Detect which cell encompasses the target text, then output its [x, y] center coordinate. 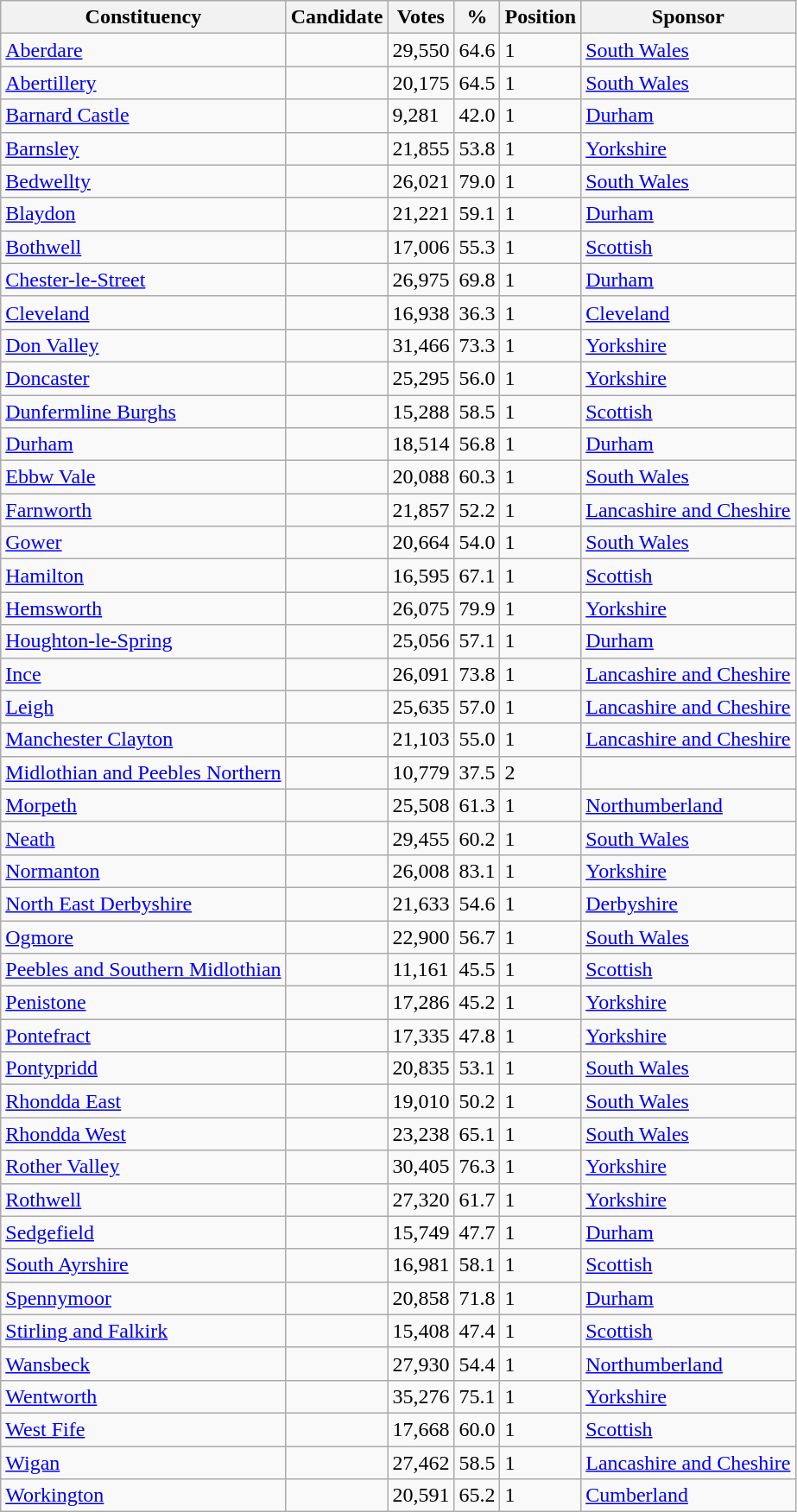
53.8 [477, 148]
20,088 [421, 477]
30,405 [421, 1167]
21,633 [421, 904]
Bothwell [143, 247]
Votes [421, 17]
79.0 [477, 181]
9,281 [421, 116]
76.3 [477, 1167]
Wentworth [143, 1396]
18,514 [421, 444]
25,295 [421, 378]
West Fife [143, 1429]
26,975 [421, 280]
20,591 [421, 1496]
Gower [143, 543]
20,175 [421, 83]
Derbyshire [688, 904]
26,075 [421, 608]
Aberdare [143, 50]
47.4 [477, 1331]
Hemsworth [143, 608]
57.0 [477, 707]
83.1 [477, 871]
Workington [143, 1496]
Bedwellty [143, 181]
Hamilton [143, 576]
45.2 [477, 1003]
15,749 [421, 1232]
65.1 [477, 1134]
15,288 [421, 412]
% [477, 17]
Normanton [143, 871]
2 [541, 772]
Wansbeck [143, 1364]
27,462 [421, 1463]
16,595 [421, 576]
26,008 [421, 871]
Abertillery [143, 83]
Rhondda West [143, 1134]
Rothwell [143, 1200]
36.3 [477, 312]
60.0 [477, 1429]
Pontefract [143, 1036]
11,161 [421, 970]
Candidate [337, 17]
Stirling and Falkirk [143, 1331]
54.4 [477, 1364]
Neath [143, 838]
Don Valley [143, 345]
71.8 [477, 1298]
Chester-le-Street [143, 280]
56.0 [477, 378]
55.3 [477, 247]
73.8 [477, 674]
55.0 [477, 740]
Manchester Clayton [143, 740]
25,635 [421, 707]
Wigan [143, 1463]
Position [541, 17]
61.3 [477, 805]
Barnsley [143, 148]
73.3 [477, 345]
27,320 [421, 1200]
58.1 [477, 1265]
Doncaster [143, 378]
17,668 [421, 1429]
19,010 [421, 1101]
25,508 [421, 805]
20,664 [421, 543]
35,276 [421, 1396]
27,930 [421, 1364]
31,466 [421, 345]
75.1 [477, 1396]
Rhondda East [143, 1101]
25,056 [421, 641]
64.5 [477, 83]
Peebles and Southern Midlothian [143, 970]
64.6 [477, 50]
20,835 [421, 1068]
60.2 [477, 838]
29,455 [421, 838]
Barnard Castle [143, 116]
57.1 [477, 641]
Sponsor [688, 17]
67.1 [477, 576]
29,550 [421, 50]
Ince [143, 674]
56.7 [477, 936]
47.8 [477, 1036]
54.6 [477, 904]
Dunfermline Burghs [143, 412]
21,855 [421, 148]
37.5 [477, 772]
Pontypridd [143, 1068]
10,779 [421, 772]
47.7 [477, 1232]
26,021 [421, 181]
Constituency [143, 17]
56.8 [477, 444]
17,286 [421, 1003]
Sedgefield [143, 1232]
60.3 [477, 477]
Ogmore [143, 936]
59.1 [477, 214]
South Ayrshire [143, 1265]
42.0 [477, 116]
52.2 [477, 510]
Morpeth [143, 805]
15,408 [421, 1331]
Houghton-le-Spring [143, 641]
Rother Valley [143, 1167]
50.2 [477, 1101]
79.9 [477, 608]
53.1 [477, 1068]
23,238 [421, 1134]
Ebbw Vale [143, 477]
Farnworth [143, 510]
54.0 [477, 543]
Penistone [143, 1003]
21,857 [421, 510]
20,858 [421, 1298]
16,938 [421, 312]
Cumberland [688, 1496]
69.8 [477, 280]
Blaydon [143, 214]
North East Derbyshire [143, 904]
17,006 [421, 247]
16,981 [421, 1265]
61.7 [477, 1200]
21,103 [421, 740]
17,335 [421, 1036]
26,091 [421, 674]
Midlothian and Peebles Northern [143, 772]
21,221 [421, 214]
22,900 [421, 936]
Spennymoor [143, 1298]
Leigh [143, 707]
45.5 [477, 970]
65.2 [477, 1496]
